Pinpoint the cell where the given text exists, returning its (X, Y) midpoint coordinate. 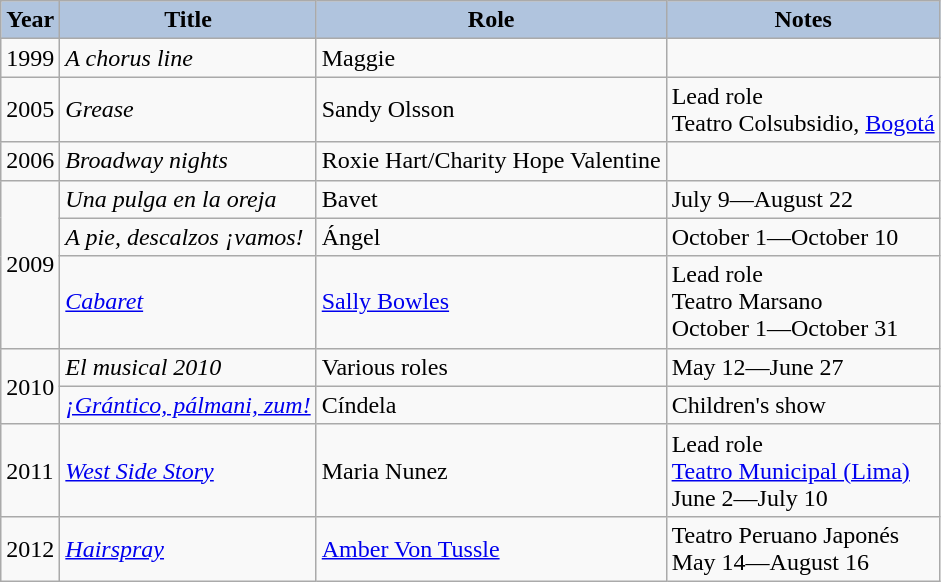
Cíndela (491, 405)
Sally Bowles (491, 302)
Children's show (803, 405)
Maria Nunez (491, 470)
Hairspray (188, 548)
2012 (30, 548)
2006 (30, 161)
West Side Story (188, 470)
October 1—October 10 (803, 237)
Amber Von Tussle (491, 548)
A chorus line (188, 58)
Lead roleTeatro Municipal (Lima)June 2—July 10 (803, 470)
Bavet (491, 199)
Maggie (491, 58)
El musical 2010 (188, 367)
Year (30, 20)
Roxie Hart/Charity Hope Valentine (491, 161)
July 9—August 22 (803, 199)
¡Grántico, pálmani, zum! (188, 405)
Notes (803, 20)
2011 (30, 470)
Lead roleTeatro Colsubsidio, Bogotá (803, 110)
Cabaret (188, 302)
1999 (30, 58)
Role (491, 20)
2005 (30, 110)
2010 (30, 386)
Title (188, 20)
Sandy Olsson (491, 110)
Lead roleTeatro MarsanoOctober 1—October 31 (803, 302)
Various roles (491, 367)
2009 (30, 264)
May 12—June 27 (803, 367)
Teatro Peruano JaponésMay 14—August 16 (803, 548)
Ángel (491, 237)
Una pulga en la oreja (188, 199)
A pie, descalzos ¡vamos! (188, 237)
Broadway nights (188, 161)
Grease (188, 110)
